Detect which cell encompasses the target text, then output its (X, Y) center coordinate. 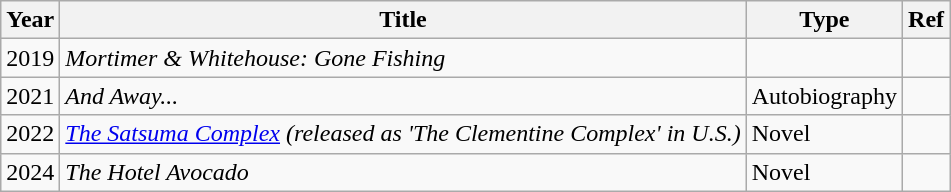
Ref (926, 20)
The Satsuma Complex (released as 'The Clementine Complex' in U.S.) (403, 134)
Year (30, 20)
2021 (30, 96)
The Hotel Avocado (403, 172)
2019 (30, 58)
Mortimer & Whitehouse: Gone Fishing (403, 58)
2024 (30, 172)
Title (403, 20)
Autobiography (824, 96)
Type (824, 20)
And Away... (403, 96)
2022 (30, 134)
